Pinpoint the cell where the given text exists, returning its (x, y) midpoint coordinate. 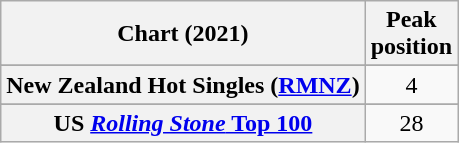
Chart (2021) (183, 34)
US Rolling Stone Top 100 (183, 123)
28 (411, 123)
4 (411, 85)
New Zealand Hot Singles (RMNZ) (183, 85)
Peakposition (411, 34)
